Locate the cell with the specified text and output its [x, y] center coordinate. 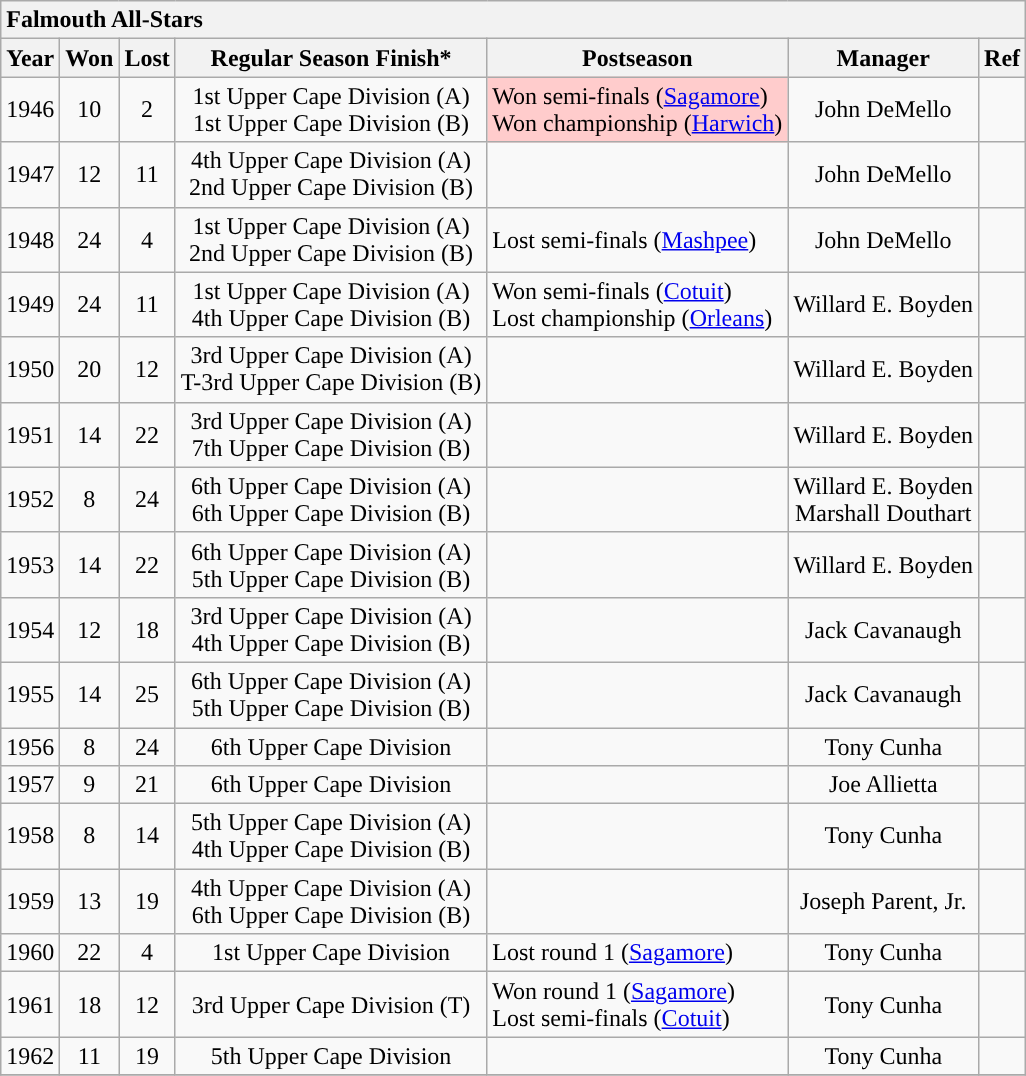
Lost semi-finals (Mashpee) [638, 240]
4th Upper Cape Division (A)6th Upper Cape Division (B) [330, 902]
21 [147, 785]
6th Upper Cape Division (A)6th Upper Cape Division (B) [330, 500]
1946 [30, 110]
1960 [30, 953]
Year [30, 58]
9 [90, 785]
1961 [30, 1004]
20 [90, 370]
25 [147, 694]
Joe Allietta [884, 785]
Won semi-finals (Cotuit)Lost championship (Orleans) [638, 304]
1st Upper Cape Division (A)1st Upper Cape Division (B) [330, 110]
1957 [30, 785]
1954 [30, 630]
3rd Upper Cape Division (A)4th Upper Cape Division (B) [330, 630]
1947 [30, 174]
Ref [1002, 58]
5th Upper Cape Division (A)4th Upper Cape Division (B) [330, 836]
1948 [30, 240]
1st Upper Cape Division (A)2nd Upper Cape Division (B) [330, 240]
1955 [30, 694]
Won [90, 58]
1951 [30, 434]
5th Upper Cape Division [330, 1056]
3rd Upper Cape Division (A)T-3rd Upper Cape Division (B) [330, 370]
Won round 1 (Sagamore)Lost semi-finals (Cotuit) [638, 1004]
13 [90, 902]
1956 [30, 747]
Manager [884, 58]
1958 [30, 836]
10 [90, 110]
1959 [30, 902]
Won semi-finals (Sagamore)Won championship (Harwich) [638, 110]
Falmouth All-Stars [514, 20]
1950 [30, 370]
1962 [30, 1056]
1953 [30, 564]
Lost round 1 (Sagamore) [638, 953]
3rd Upper Cape Division (A)7th Upper Cape Division (B) [330, 434]
1st Upper Cape Division (A)4th Upper Cape Division (B) [330, 304]
4th Upper Cape Division (A)2nd Upper Cape Division (B) [330, 174]
Regular Season Finish* [330, 58]
1949 [30, 304]
3rd Upper Cape Division (T) [330, 1004]
2 [147, 110]
Postseason [638, 58]
1st Upper Cape Division [330, 953]
1952 [30, 500]
Joseph Parent, Jr. [884, 902]
Lost [147, 58]
Willard E. BoydenMarshall Douthart [884, 500]
